Locate the cell with the specified text and output its (X, Y) center coordinate. 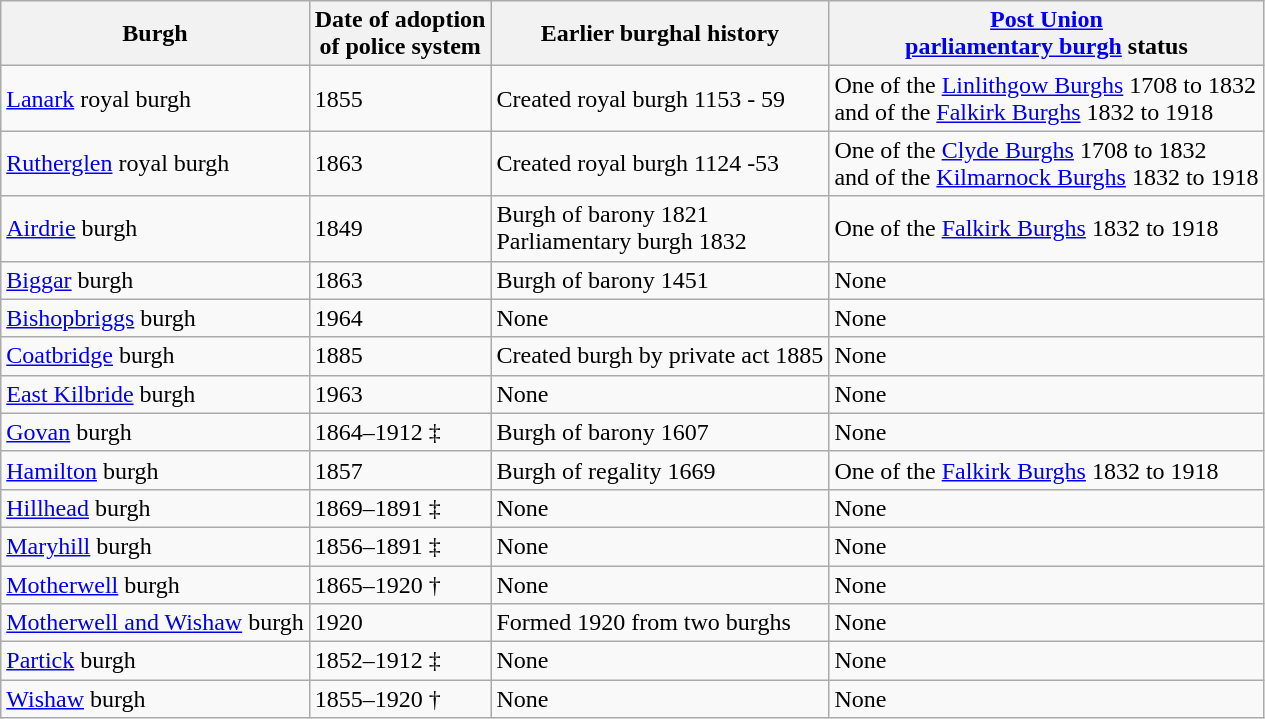
1885 (400, 356)
Burgh (156, 34)
1869–1891 ‡ (400, 508)
Burgh of regality 1669 (660, 470)
Biggar burgh (156, 280)
Maryhill burgh (156, 546)
1865–1920 † (400, 585)
Partick burgh (156, 661)
Created royal burgh 1124 -53 (660, 164)
Coatbridge burgh (156, 356)
Govan burgh (156, 432)
Formed 1920 from two burghs (660, 623)
Created royal burgh 1153 - 59 (660, 98)
Earlier burghal history (660, 34)
Burgh of barony 1451 (660, 280)
1852–1912 ‡ (400, 661)
1920 (400, 623)
1857 (400, 470)
Airdrie burgh (156, 228)
Bishopbriggs burgh (156, 318)
Motherwell and Wishaw burgh (156, 623)
Date of adoption of police system (400, 34)
Rutherglen royal burgh (156, 164)
Burgh of barony 1821 Parliamentary burgh 1832 (660, 228)
Wishaw burgh (156, 699)
1855 (400, 98)
1849 (400, 228)
Hamilton burgh (156, 470)
1964 (400, 318)
One of the Linlithgow Burghs 1708 to 1832 and of the Falkirk Burghs 1832 to 1918 (1046, 98)
Hillhead burgh (156, 508)
Lanark royal burgh (156, 98)
One of the Clyde Burghs 1708 to 1832 and of the Kilmarnock Burghs 1832 to 1918 (1046, 164)
East Kilbride burgh (156, 394)
1856–1891 ‡ (400, 546)
1864–1912 ‡ (400, 432)
Post Union parliamentary burgh status (1046, 34)
1855–1920 † (400, 699)
Burgh of barony 1607 (660, 432)
Created burgh by private act 1885 (660, 356)
Motherwell burgh (156, 585)
1963 (400, 394)
